For the text-containing cell, return its midpoint in [x, y] coordinate format. 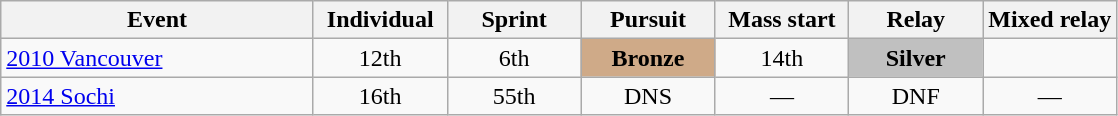
12th [380, 58]
2014 Sochi [157, 96]
55th [514, 96]
DNF [916, 96]
Sprint [514, 20]
Mass start [782, 20]
16th [380, 96]
14th [782, 58]
2010 Vancouver [157, 58]
Mixed relay [1050, 20]
DNS [648, 96]
Pursuit [648, 20]
Bronze [648, 58]
Relay [916, 20]
6th [514, 58]
Event [157, 20]
Silver [916, 58]
Individual [380, 20]
